Pinpoint the cell where the given text exists, returning its [x, y] midpoint coordinate. 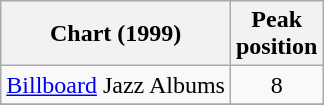
Chart (1999) [116, 34]
Peakposition [276, 34]
Billboard Jazz Albums [116, 85]
8 [276, 85]
